Output the [X, Y] coordinate of the center of the cell containing the given text.  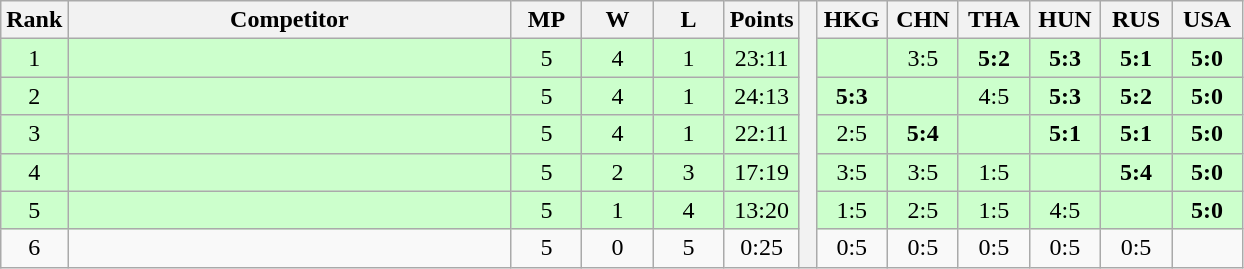
CHN [922, 20]
Rank [34, 20]
L [688, 20]
MP [546, 20]
22:11 [762, 134]
HUN [1064, 20]
Points [762, 20]
Competitor [290, 20]
W [618, 20]
13:20 [762, 210]
0 [618, 248]
0:25 [762, 248]
HKG [852, 20]
USA [1208, 20]
RUS [1136, 20]
6 [34, 248]
17:19 [762, 172]
THA [994, 20]
23:11 [762, 58]
24:13 [762, 96]
